Capture the cell that displays the provided text and extract its (x, y) central coordinate. 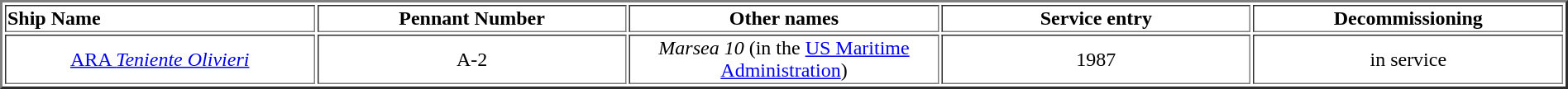
in service (1408, 59)
Marsea 10 (in the US Maritime Administration) (784, 59)
Other names (784, 18)
Decommissioning (1408, 18)
Ship Name (160, 18)
Pennant Number (471, 18)
Service entry (1096, 18)
1987 (1096, 59)
ARA Teniente Olivieri (160, 59)
A-2 (471, 59)
